Return the (X, Y) coordinate for the center point of the cell that contains the specified text.  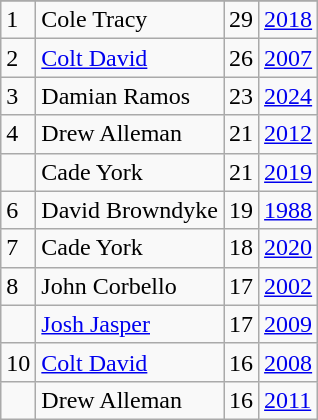
3 (18, 96)
2019 (288, 172)
7 (18, 248)
1988 (288, 210)
2008 (288, 362)
8 (18, 286)
4 (18, 134)
2018 (288, 20)
Damian Ramos (130, 96)
Cole Tracy (130, 20)
19 (242, 210)
10 (18, 362)
2011 (288, 400)
6 (18, 210)
2 (18, 58)
2024 (288, 96)
2009 (288, 324)
Josh Jasper (130, 324)
26 (242, 58)
David Browndyke (130, 210)
23 (242, 96)
2020 (288, 248)
2007 (288, 58)
John Corbello (130, 286)
2002 (288, 286)
2012 (288, 134)
29 (242, 20)
18 (242, 248)
1 (18, 20)
